Find where the given text appears and provide that cell's center as (X, Y) coordinate. 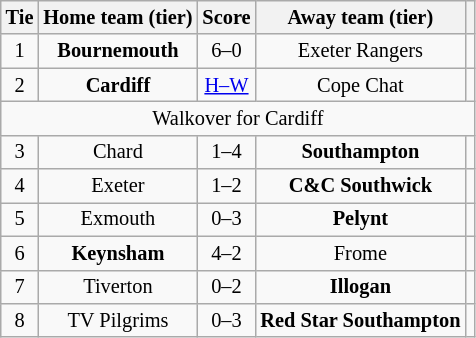
2 (20, 85)
7 (20, 287)
Cardiff (118, 85)
1 (20, 51)
3 (20, 152)
8 (20, 320)
5 (20, 219)
Tie (20, 17)
Illogan (360, 287)
Chard (118, 152)
0–2 (226, 287)
Exeter (118, 186)
H–W (226, 85)
4 (20, 186)
6–0 (226, 51)
Exeter Rangers (360, 51)
Home team (tier) (118, 17)
Cope Chat (360, 85)
Bournemouth (118, 51)
Pelynt (360, 219)
TV Pilgrims (118, 320)
C&C Southwick (360, 186)
Tiverton (118, 287)
6 (20, 253)
Away team (tier) (360, 17)
Keynsham (118, 253)
Exmouth (118, 219)
4–2 (226, 253)
Walkover for Cardiff (238, 118)
Score (226, 17)
1–4 (226, 152)
Frome (360, 253)
Red Star Southampton (360, 320)
1–2 (226, 186)
Southampton (360, 152)
